Locate the cell with the specified text and output its [X, Y] center coordinate. 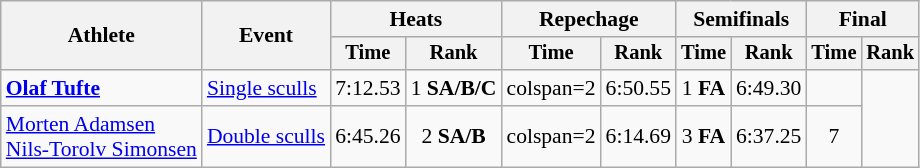
6:50.55 [638, 88]
Morten AdamsenNils-Torolv Simonsen [102, 136]
Heats [416, 19]
Athlete [102, 36]
1 FA [704, 88]
Final [862, 19]
6:45.26 [368, 136]
6:37.25 [768, 136]
Olaf Tufte [102, 88]
Event [266, 36]
2 SA/B [454, 136]
Single sculls [266, 88]
Semifinals [741, 19]
3 FA [704, 136]
7 [834, 136]
Repechage [588, 19]
6:14.69 [638, 136]
7:12.53 [368, 88]
6:49.30 [768, 88]
Double sculls [266, 136]
1 SA/B/C [454, 88]
